Return (X, Y) of the center of cell containing provided text 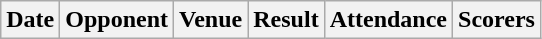
Attendance (388, 20)
Scorers (497, 20)
Result (286, 20)
Date (30, 20)
Venue (211, 20)
Opponent (117, 20)
